For the text-containing cell, return its midpoint in [x, y] coordinate format. 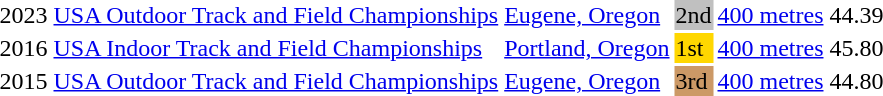
USA Indoor Track and Field Championships [276, 48]
Portland, Oregon [587, 48]
2nd [694, 15]
1st [694, 48]
3rd [694, 81]
